Identify which cell holds the provided text, then report its [X, Y] central coordinate. 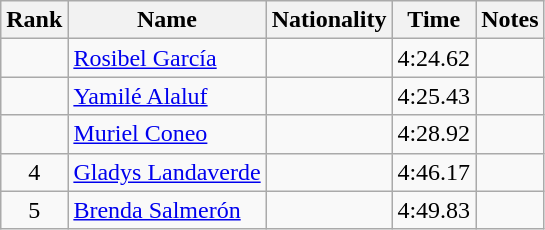
Yamilé Alaluf [167, 96]
Gladys Landaverde [167, 172]
4:46.17 [434, 172]
Rosibel García [167, 58]
Brenda Salmerón [167, 210]
Time [434, 20]
Nationality [329, 20]
Notes [510, 20]
4:28.92 [434, 134]
4:25.43 [434, 96]
5 [34, 210]
4 [34, 172]
Name [167, 20]
Rank [34, 20]
4:24.62 [434, 58]
4:49.83 [434, 210]
Muriel Coneo [167, 134]
